Scan for the cell matching the given text and deliver its [x, y] coordinate at center. 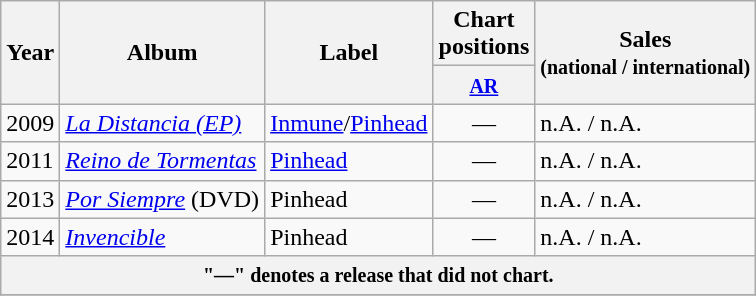
2014 [30, 237]
2011 [30, 161]
Chart positions [484, 34]
2009 [30, 123]
AR [484, 85]
Year [30, 52]
2013 [30, 199]
Album [162, 52]
Inmune/Pinhead [349, 123]
Reino de Tormentas [162, 161]
Label [349, 52]
"—" denotes a release that did not chart. [378, 275]
Por Siempre (DVD) [162, 199]
Invencible [162, 237]
Sales (national / international) [646, 52]
La Distancia (EP) [162, 123]
